Return the [x, y] coordinate for the center point of the cell that contains the specified text.  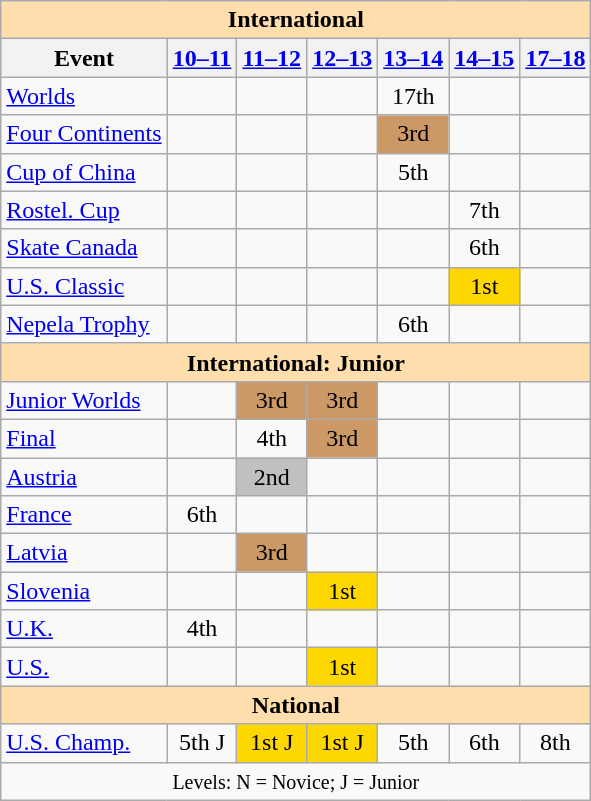
Four Continents [84, 134]
Worlds [84, 96]
12–13 [342, 58]
14–15 [484, 58]
National [296, 705]
Latvia [84, 553]
11–12 [272, 58]
5th J [202, 743]
Nepela Trophy [84, 324]
International: Junior [296, 362]
U.S. Classic [84, 286]
Junior Worlds [84, 400]
Cup of China [84, 172]
2nd [272, 477]
Austria [84, 477]
Levels: N = Novice; J = Junior [296, 781]
8th [556, 743]
7th [484, 210]
17th [414, 96]
Slovenia [84, 591]
France [84, 515]
Rostel. Cup [84, 210]
Event [84, 58]
13–14 [414, 58]
Final [84, 438]
International [296, 20]
10–11 [202, 58]
U.S. Champ. [84, 743]
U.K. [84, 629]
Skate Canada [84, 248]
17–18 [556, 58]
U.S. [84, 667]
